Pinpoint the cell where the given text exists, returning its (x, y) midpoint coordinate. 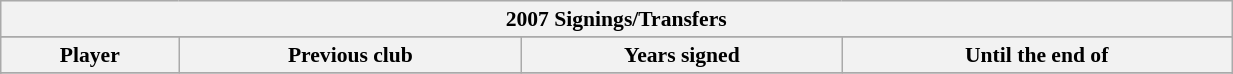
2007 Signings/Transfers (616, 19)
Player (90, 55)
Years signed (682, 55)
Previous club (350, 55)
Until the end of (1037, 55)
